Extract the (X, Y) coordinate from the center of the cell holding the provided text.  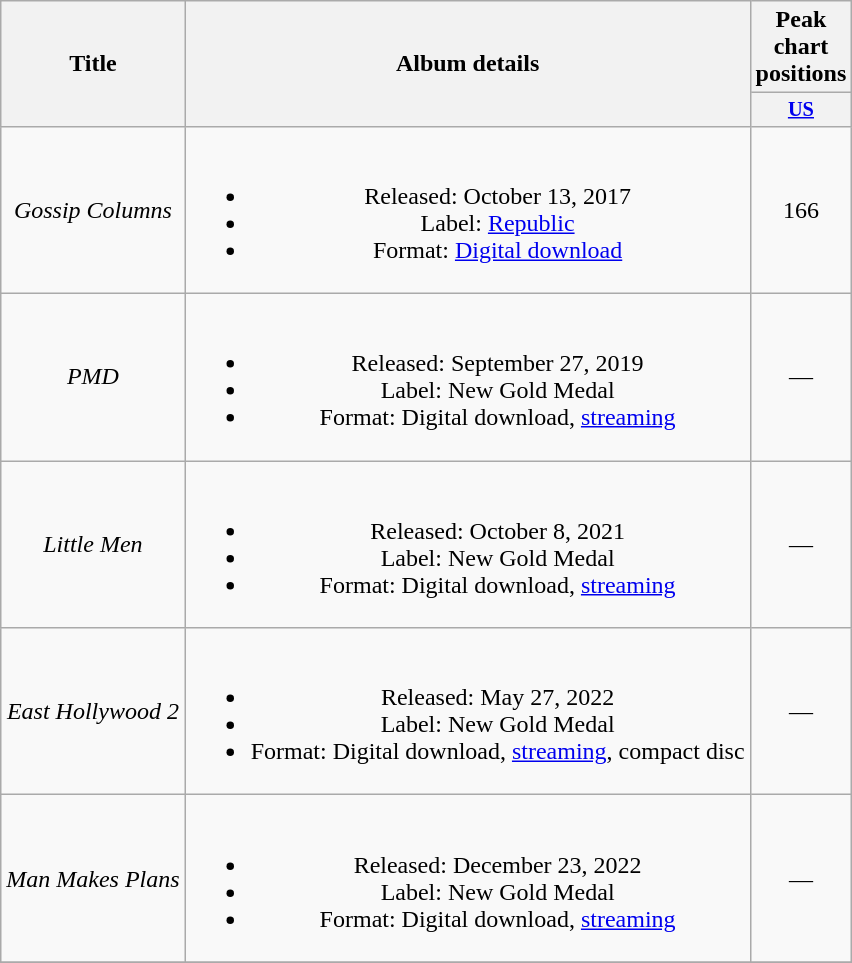
166 (801, 210)
Little Men (93, 544)
Released: September 27, 2019Label: New Gold MedalFormat: Digital download, streaming (468, 378)
Gossip Columns (93, 210)
East Hollywood 2 (93, 712)
Man Makes Plans (93, 878)
Album details (468, 64)
Title (93, 64)
Released: October 13, 2017Label: RepublicFormat: Digital download (468, 210)
Peak chart positions (801, 47)
Released: May 27, 2022Label: New Gold MedalFormat: Digital download, streaming, compact disc (468, 712)
US (801, 110)
PMD (93, 378)
Released: December 23, 2022Label: New Gold MedalFormat: Digital download, streaming (468, 878)
Released: October 8, 2021Label: New Gold MedalFormat: Digital download, streaming (468, 544)
